Capture the cell that displays the provided text and extract its (X, Y) central coordinate. 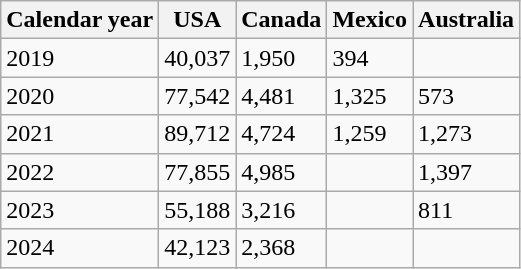
77,542 (198, 96)
2023 (80, 210)
4,985 (282, 172)
Australia (466, 20)
811 (466, 210)
4,724 (282, 134)
2021 (80, 134)
89,712 (198, 134)
4,481 (282, 96)
2022 (80, 172)
Mexico (370, 20)
2,368 (282, 248)
1,397 (466, 172)
1,259 (370, 134)
1,273 (466, 134)
1,325 (370, 96)
2019 (80, 58)
77,855 (198, 172)
3,216 (282, 210)
55,188 (198, 210)
2020 (80, 96)
42,123 (198, 248)
1,950 (282, 58)
40,037 (198, 58)
573 (466, 96)
Calendar year (80, 20)
USA (198, 20)
394 (370, 58)
Canada (282, 20)
2024 (80, 248)
